Search for the cell housing the specified text and yield its (x, y) center coordinate. 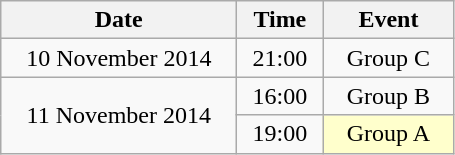
11 November 2014 (119, 115)
10 November 2014 (119, 58)
Time (280, 20)
21:00 (280, 58)
Group B (388, 96)
Group A (388, 134)
16:00 (280, 96)
Event (388, 20)
19:00 (280, 134)
Group C (388, 58)
Date (119, 20)
